Identify which cell holds the provided text, then report its [X, Y] central coordinate. 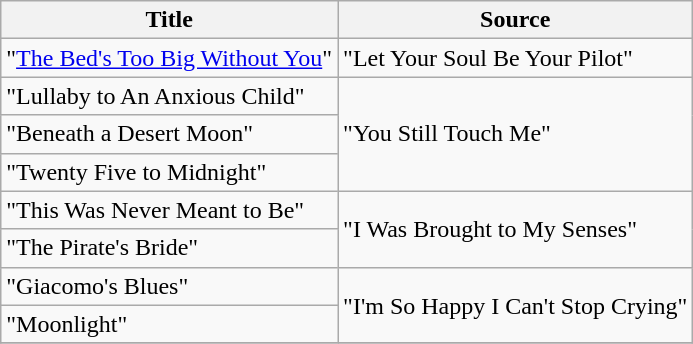
"Moonlight" [170, 324]
Title [170, 20]
"Let Your Soul Be Your Pilot" [516, 58]
"Lullaby to An Anxious Child" [170, 96]
"I Was Brought to My Senses" [516, 229]
"The Pirate's Bride" [170, 248]
"I'm So Happy I Can't Stop Crying" [516, 305]
"This Was Never Meant to Be" [170, 210]
"Twenty Five to Midnight" [170, 172]
"Beneath a Desert Moon" [170, 134]
"Giacomo's Blues" [170, 286]
Source [516, 20]
"The Bed's Too Big Without You" [170, 58]
"You Still Touch Me" [516, 134]
